Extract the [x, y] coordinate from the center of the cell holding the provided text.  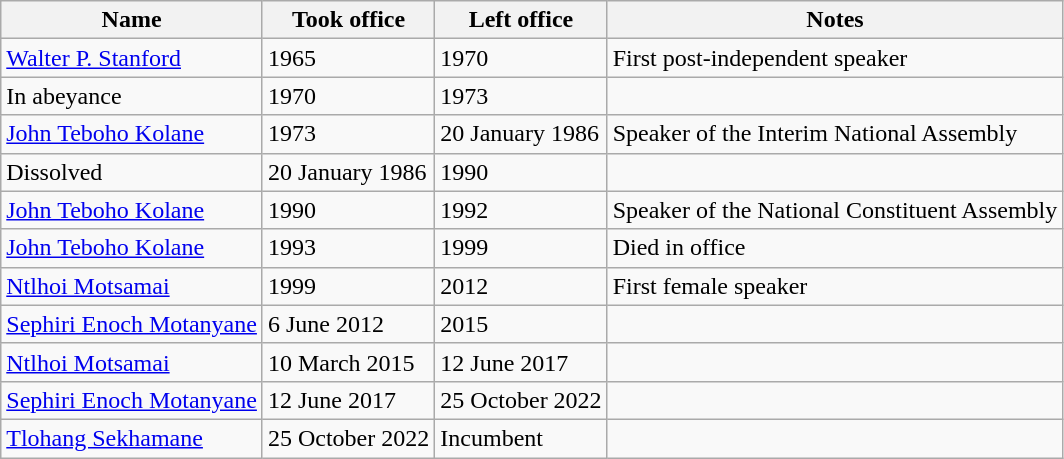
Notes [835, 20]
Took office [348, 20]
Speaker of the Interim National Assembly [835, 134]
1965 [348, 58]
Incumbent [521, 438]
Walter P. Stanford [132, 58]
Speaker of the National Constituent Assembly [835, 210]
First female speaker [835, 286]
Name [132, 20]
Died in office [835, 248]
Dissolved [132, 172]
2015 [521, 324]
1993 [348, 248]
Tlohang Sekhamane [132, 438]
In abeyance [132, 96]
Left office [521, 20]
2012 [521, 286]
First post-independent speaker [835, 58]
6 June 2012 [348, 324]
10 March 2015 [348, 362]
1992 [521, 210]
